Provide the [X, Y] coordinate of the cell's center where the given text is located.  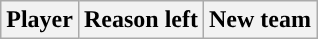
New team [260, 20]
Player [40, 20]
Reason left [140, 20]
